Output the (X, Y) coordinate of the center of the cell containing the given text.  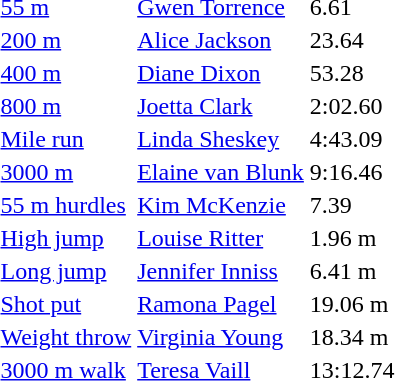
Jennifer Inniss (221, 271)
Virginia Young (221, 337)
Alice Jackson (221, 40)
Elaine van Blunk (221, 172)
Joetta Clark (221, 106)
Ramona Pagel (221, 304)
Louise Ritter (221, 238)
Linda Sheskey (221, 139)
Diane Dixon (221, 73)
Kim McKenzie (221, 205)
